Provide the (X, Y) coordinate of the cell's center where the given text is located.  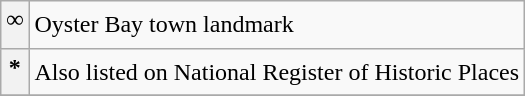
Also listed on National Register of Historic Places (277, 72)
Oyster Bay town landmark (277, 25)
∞ (15, 25)
* (15, 72)
